Determine the (X, Y) coordinate at the center of the cell enclosing the given text.  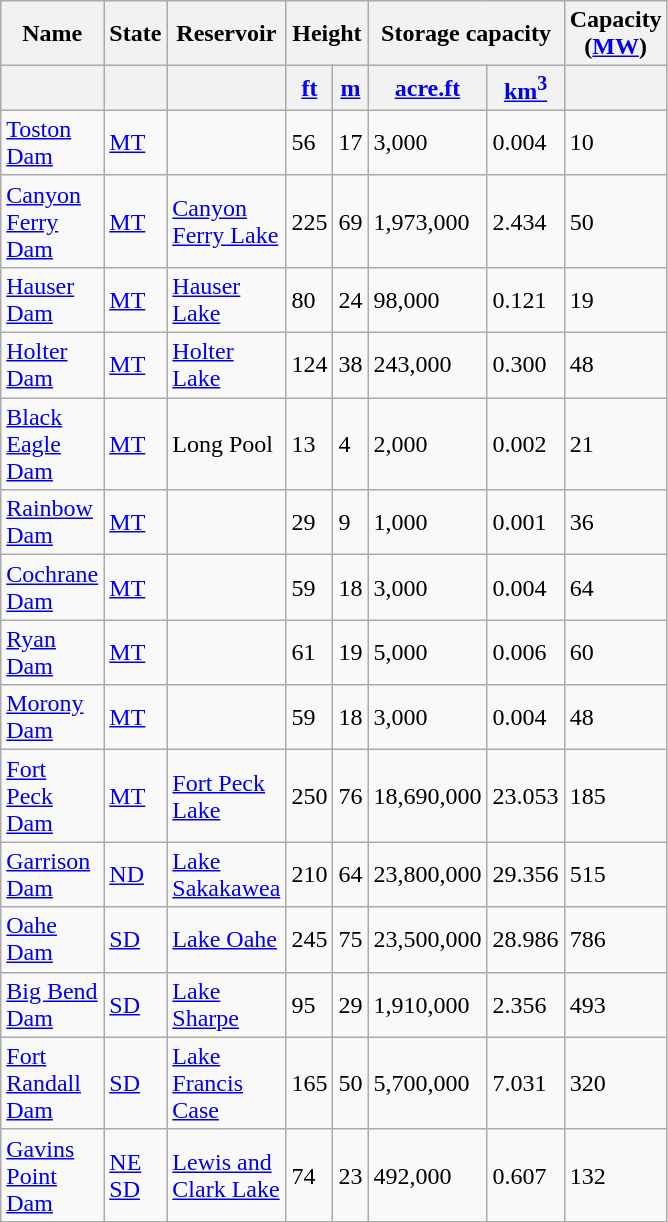
18,690,000 (428, 796)
185 (616, 796)
5,000 (428, 652)
80 (310, 300)
493 (616, 1004)
Cochrane Dam (52, 588)
ft (310, 88)
75 (350, 940)
Holter Dam (52, 366)
Lake Sakakawea (226, 874)
5,700,000 (428, 1083)
10 (616, 142)
1,000 (428, 522)
165 (310, 1083)
210 (310, 874)
Rainbow Dam (52, 522)
Hauser Lake (226, 300)
225 (310, 221)
0.607 (526, 1175)
515 (616, 874)
Toston Dam (52, 142)
Oahe Dam (52, 940)
36 (616, 522)
28.986 (526, 940)
Big Bend Dam (52, 1004)
17 (350, 142)
95 (310, 1004)
69 (350, 221)
76 (350, 796)
acre.ft (428, 88)
Hauser Dam (52, 300)
Lake Oahe (226, 940)
13 (310, 444)
Canyon Ferry Lake (226, 221)
Garrison Dam (52, 874)
Fort Randall Dam (52, 1083)
61 (310, 652)
9 (350, 522)
Lake Francis Case (226, 1083)
km3 (526, 88)
29.356 (526, 874)
1,910,000 (428, 1004)
0.002 (526, 444)
0.121 (526, 300)
98,000 (428, 300)
Lewis and Clark Lake (226, 1175)
Capacity(MW) (616, 34)
m (350, 88)
24 (350, 300)
4 (350, 444)
56 (310, 142)
23.053 (526, 796)
Long Pool (226, 444)
60 (616, 652)
21 (616, 444)
NESD (136, 1175)
2,000 (428, 444)
7.031 (526, 1083)
0.001 (526, 522)
Black Eagle Dam (52, 444)
243,000 (428, 366)
Holter Lake (226, 366)
ND (136, 874)
2.434 (526, 221)
Canyon Ferry Dam (52, 221)
Fort Peck Dam (52, 796)
38 (350, 366)
320 (616, 1083)
0.300 (526, 366)
Name (52, 34)
245 (310, 940)
Lake Sharpe (226, 1004)
74 (310, 1175)
786 (616, 940)
Ryan Dam (52, 652)
23,500,000 (428, 940)
0.006 (526, 652)
State (136, 34)
132 (616, 1175)
250 (310, 796)
Height (327, 34)
492,000 (428, 1175)
23 (350, 1175)
Morony Dam (52, 718)
Fort Peck Lake (226, 796)
Storage capacity (466, 34)
Reservoir (226, 34)
124 (310, 366)
23,800,000 (428, 874)
1,973,000 (428, 221)
2.356 (526, 1004)
Gavins Point Dam (52, 1175)
